Scan for the cell matching the given text and deliver its (x, y) coordinate at center. 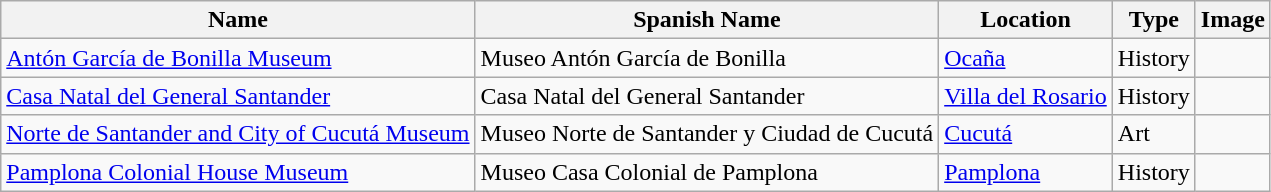
Museo Antón García de Bonilla (707, 58)
Pamplona Colonial House Museum (238, 172)
Art (1154, 134)
Location (1026, 20)
Ocaña (1026, 58)
Antón García de Bonilla Museum (238, 58)
Villa del Rosario (1026, 96)
Spanish Name (707, 20)
Pamplona (1026, 172)
Cucutá (1026, 134)
Image (1232, 20)
Museo Norte de Santander y Ciudad de Cucutá (707, 134)
Type (1154, 20)
Name (238, 20)
Museo Casa Colonial de Pamplona (707, 172)
Norte de Santander and City of Cucutá Museum (238, 134)
